Output the (x, y) coordinate of the center of the cell containing the given text.  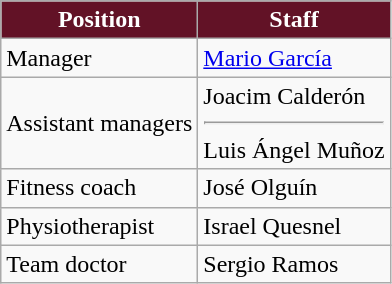
Physiotherapist (100, 226)
Sergio Ramos (294, 264)
Israel Quesnel (294, 226)
Manager (100, 58)
Position (100, 20)
Assistant managers (100, 123)
Joacim Calderón Luis Ángel Muñoz (294, 123)
Team doctor (100, 264)
Mario García (294, 58)
José Olguín (294, 188)
Fitness coach (100, 188)
Staff (294, 20)
